Detect which cell encompasses the target text, then output its (x, y) center coordinate. 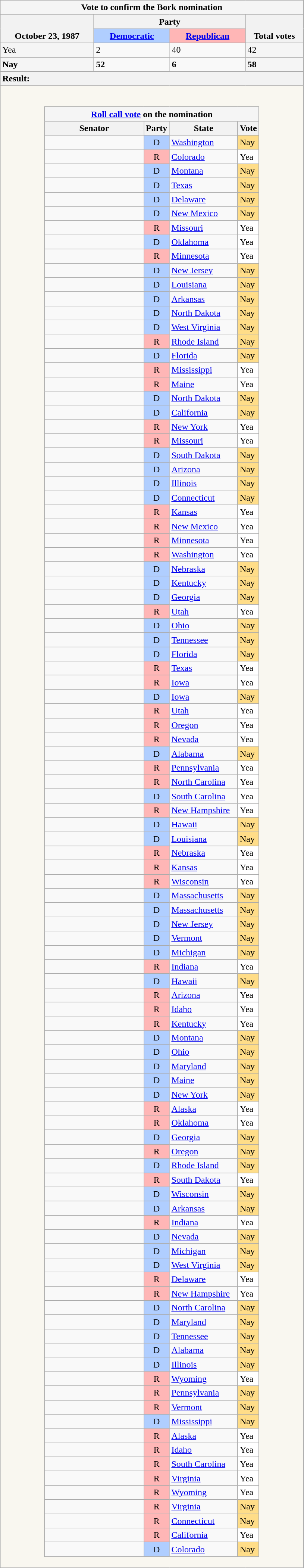
Republican (207, 36)
October 23, 1987 (47, 29)
Total votes (275, 29)
52 (132, 64)
2 (132, 50)
40 (207, 50)
Senator (94, 128)
Result: (152, 78)
Democratic (132, 36)
Vote (248, 128)
42 (275, 50)
Roll call vote on the nomination (151, 114)
6 (207, 64)
Vote to confirm the Bork nomination (152, 7)
58 (275, 64)
State (204, 128)
